Detect which cell encompasses the target text, then output its [x, y] center coordinate. 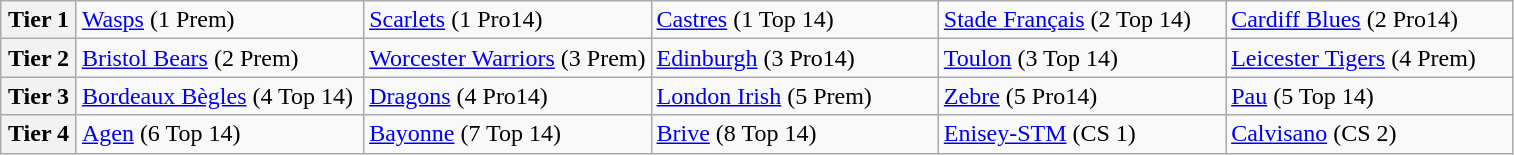
Tier 2 [39, 58]
Bordeaux Bègles (4 Top 14) [220, 96]
Dragons (4 Pro14) [508, 96]
Cardiff Blues (2 Pro14) [1370, 20]
Tier 1 [39, 20]
Calvisano (CS 2) [1370, 134]
Zebre (5 Pro14) [1082, 96]
Wasps (1 Prem) [220, 20]
Bayonne (7 Top 14) [508, 134]
Pau (5 Top 14) [1370, 96]
Enisey-STM (CS 1) [1082, 134]
Tier 3 [39, 96]
Castres (1 Top 14) [794, 20]
Stade Français (2 Top 14) [1082, 20]
Brive (8 Top 14) [794, 134]
Tier 4 [39, 134]
Worcester Warriors (3 Prem) [508, 58]
London Irish (5 Prem) [794, 96]
Leicester Tigers (4 Prem) [1370, 58]
Scarlets (1 Pro14) [508, 20]
Toulon (3 Top 14) [1082, 58]
Bristol Bears (2 Prem) [220, 58]
Agen (6 Top 14) [220, 134]
Edinburgh (3 Pro14) [794, 58]
